Detect which cell encompasses the target text, then output its [X, Y] center coordinate. 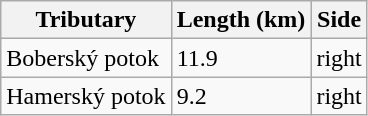
Tributary [86, 20]
Side [339, 20]
9.2 [241, 96]
11.9 [241, 58]
Boberský potok [86, 58]
Length (km) [241, 20]
Hamerský potok [86, 96]
